Determine the (x, y) coordinate at the center of the cell enclosing the given text.  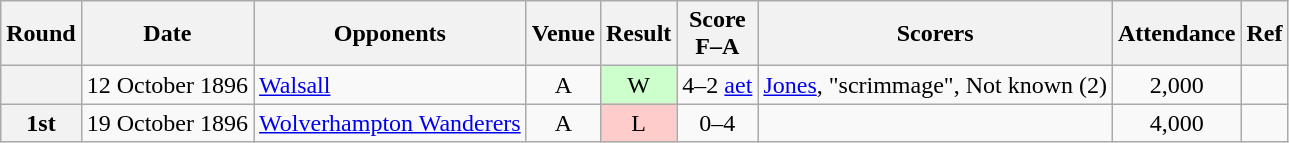
Scorers (936, 34)
L (638, 123)
Date (167, 34)
19 October 1896 (167, 123)
ScoreF–A (718, 34)
Ref (1264, 34)
Result (638, 34)
Venue (563, 34)
12 October 1896 (167, 85)
0–4 (718, 123)
Opponents (390, 34)
Walsall (390, 85)
W (638, 85)
1st (41, 123)
Attendance (1176, 34)
4–2 aet (718, 85)
Round (41, 34)
4,000 (1176, 123)
2,000 (1176, 85)
Wolverhampton Wanderers (390, 123)
Jones, "scrimmage", Not known (2) (936, 85)
